Scan for the cell matching the given text and deliver its [x, y] coordinate at center. 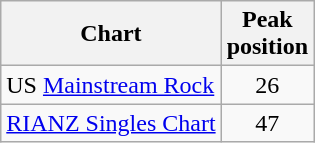
Chart [111, 34]
47 [267, 123]
RIANZ Singles Chart [111, 123]
26 [267, 85]
Peakposition [267, 34]
US Mainstream Rock [111, 85]
